Scan for the cell matching the given text and deliver its (X, Y) coordinate at center. 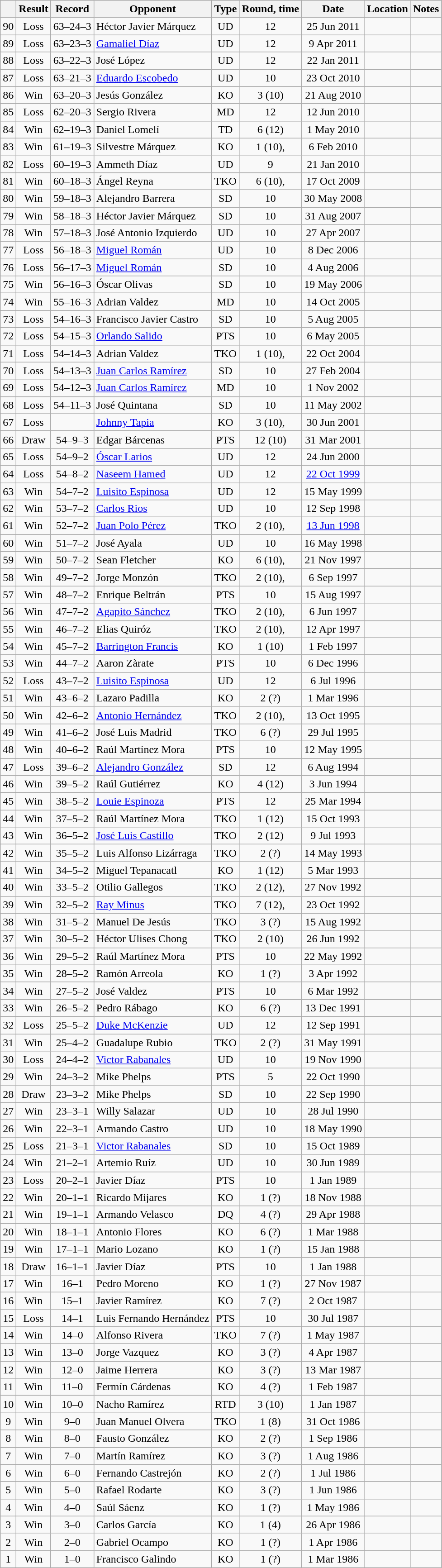
22 (8, 1197)
Rafael Rodarte (152, 1490)
2 (8, 1542)
Orlando Salido (152, 336)
Agapito Sánchez (152, 612)
Fermín Cárdenas (152, 1387)
69 (8, 388)
36 (8, 956)
1 Jan 1988 (333, 1266)
17 Oct 2009 (333, 181)
12 Sep 1991 (333, 1025)
76 (8, 267)
5 Aug 2005 (333, 319)
Francisco Javier Castro (152, 319)
6 Feb 2010 (333, 147)
31 (8, 1042)
Miguel Tepanacatl (152, 870)
Round, time (271, 9)
64 (8, 474)
Antonio Hernández (152, 715)
1 May 2010 (333, 129)
1 Jan 1989 (333, 1180)
Gamaliel Díaz (152, 43)
Notes (426, 9)
26 Apr 1986 (333, 1525)
13 Oct 1995 (333, 715)
1 May 1986 (333, 1507)
27 Nov 1987 (333, 1283)
Aaron Zàrate (152, 663)
45–7–2 (72, 646)
27 Feb 2004 (333, 371)
13–0 (72, 1353)
2 (12), (271, 887)
16 (8, 1301)
3 Apr 1992 (333, 973)
1 Feb 1987 (333, 1387)
37 (8, 939)
16 May 1998 (333, 543)
15 Oct 1993 (333, 819)
84 (8, 129)
8 Dec 2006 (333, 250)
54–7–2 (72, 491)
7–0 (72, 1456)
5 Mar 1993 (333, 870)
Eduardo Escobedo (152, 78)
50 (8, 715)
74 (8, 302)
89 (8, 43)
60–19–3 (72, 164)
24–3–2 (72, 1077)
Óscar Olivas (152, 285)
39 (8, 905)
49 (8, 732)
1 Apr 1986 (333, 1542)
José Luis Castillo (152, 836)
Jaime Herrera (152, 1370)
62–20–3 (72, 112)
54–16–3 (72, 319)
7 (12), (271, 905)
56–17–3 (72, 267)
57 (8, 595)
54–9–2 (72, 457)
1 Mar 1996 (333, 698)
49–7–2 (72, 577)
25 (8, 1146)
52 (8, 681)
29–5–2 (72, 956)
26 Jun 1992 (333, 939)
83 (8, 147)
1 Nov 2002 (333, 388)
24 (8, 1163)
Gabriel Ocampo (152, 1542)
54–11–3 (72, 405)
65 (8, 457)
14–1 (72, 1318)
73 (8, 319)
Carlos Rios (152, 509)
63–23–3 (72, 43)
15 (8, 1318)
José Antonio Izquierdo (152, 233)
José Luis Madrid (152, 732)
1 (4) (271, 1525)
Mario Lozano (152, 1249)
Alejandro Barrera (152, 198)
26 (8, 1129)
24 Jun 2000 (333, 457)
23–3–2 (72, 1094)
Otilio Gallegos (152, 887)
Louie Espinoza (152, 801)
6–0 (72, 1473)
Result (33, 9)
18 May 1990 (333, 1129)
2 Oct 1987 (333, 1301)
40 (8, 887)
1 (8, 1559)
60–18–3 (72, 181)
57–18–3 (72, 233)
56–16–3 (72, 285)
45 (8, 801)
30–5–2 (72, 939)
56 (8, 612)
16–1 (72, 1283)
Martín Ramírez (152, 1456)
6 Mar 1992 (333, 991)
22 Jan 2011 (333, 61)
15 Aug 1997 (333, 595)
34 (8, 991)
1 Aug 1986 (333, 1456)
Ammeth Díaz (152, 164)
51–7–2 (72, 543)
Pedro Rábago (152, 1008)
23 Oct 2010 (333, 78)
Héctor Ulises Chong (152, 939)
11–0 (72, 1387)
12 (10) (271, 439)
26–5–2 (72, 1008)
6 Aug 1994 (333, 767)
9 Apr 2011 (333, 43)
Francisco Galindo (152, 1559)
46–7–2 (72, 629)
41–6–2 (72, 732)
12 Jun 2010 (333, 112)
18 (8, 1266)
Sean Fletcher (152, 560)
43–6–2 (72, 698)
19 May 2006 (333, 285)
TD (225, 129)
33 (8, 1008)
14 (8, 1335)
55–16–3 (72, 302)
33–5–2 (72, 887)
6 (12) (271, 129)
31–5–2 (72, 922)
62 (8, 509)
13 (8, 1353)
30 Jul 1987 (333, 1318)
Javier Ramírez (152, 1301)
Johnny Tapia (152, 422)
54–15–3 (72, 336)
43–7–2 (72, 681)
1 Mar 1988 (333, 1232)
Type (225, 9)
Enrique Beltrán (152, 595)
Silvestre Márquez (152, 147)
32 (8, 1025)
31 Mar 2001 (333, 439)
11 May 2002 (333, 405)
3–0 (72, 1525)
1 Jun 1986 (333, 1490)
25–5–2 (72, 1025)
1 Jan 1987 (333, 1404)
15 Jan 1988 (333, 1249)
Location (388, 9)
6 May 2005 (333, 336)
1 Mar 1986 (333, 1559)
21 (8, 1215)
14 Oct 2005 (333, 302)
3 (10), (271, 422)
1 Sep 1986 (333, 1439)
54–8–2 (72, 474)
4 Apr 1987 (333, 1353)
27–5–2 (72, 991)
Fernando Castrejón (152, 1473)
87 (8, 78)
25 Jun 2011 (333, 26)
8–0 (72, 1439)
3 (8, 1525)
16–1–1 (72, 1266)
12 Sep 1998 (333, 509)
61–19–3 (72, 147)
13 Mar 1987 (333, 1370)
15 Aug 1992 (333, 922)
38–5–2 (72, 801)
12 May 1995 (333, 749)
23 Oct 1992 (333, 905)
Jorge Vazquez (152, 1353)
Elias Quiróz (152, 629)
Luis Fernando Hernández (152, 1318)
34–5–2 (72, 870)
78 (8, 233)
81 (8, 181)
27 Nov 1992 (333, 887)
Edgar Bárcenas (152, 439)
23–3–1 (72, 1111)
59 (8, 560)
52–7–2 (72, 526)
30 Jun 2001 (333, 422)
18–1–1 (72, 1232)
25 Mar 1994 (333, 801)
Carlos García (152, 1525)
77 (8, 250)
Saúl Sáenz (152, 1507)
Pedro Moreno (152, 1283)
13 Dec 1991 (333, 1008)
José Quintana (152, 405)
1 (10) (271, 646)
14 May 1993 (333, 853)
Ray Minus (152, 905)
Ángel Reyna (152, 181)
José Valdez (152, 991)
22 May 1992 (333, 956)
12 Apr 1997 (333, 629)
66 (8, 439)
Jesús González (152, 95)
18 Nov 1988 (333, 1197)
30 May 2008 (333, 198)
31 Oct 1986 (333, 1421)
Alejandro González (152, 767)
22 Sep 1990 (333, 1094)
54–14–3 (72, 353)
Juan Polo Pérez (152, 526)
Daniel Lomelí (152, 129)
22 Oct 2004 (333, 353)
4 (8, 1507)
15 May 1999 (333, 491)
22 Oct 1999 (333, 474)
90 (8, 26)
Juan Manuel Olvera (152, 1421)
19–1–1 (72, 1215)
53 (8, 663)
17–1–1 (72, 1249)
71 (8, 353)
63–22–3 (72, 61)
27 (8, 1111)
35–5–2 (72, 853)
10–0 (72, 1404)
Luis Alfonso Lizárraga (152, 853)
72 (8, 336)
75 (8, 285)
22 Oct 1990 (333, 1077)
53–7–2 (72, 509)
19 Nov 1990 (333, 1060)
59–18–3 (72, 198)
21 Aug 2010 (333, 95)
31 May 1991 (333, 1042)
47 (8, 767)
21 Jan 2010 (333, 164)
24–4–2 (72, 1060)
31 Aug 2007 (333, 216)
Jorge Monzón (152, 577)
40–6–2 (72, 749)
35 (8, 973)
28 Jul 1990 (333, 1111)
1 Feb 1997 (333, 646)
21–2–1 (72, 1163)
54 (8, 646)
44 (8, 819)
7 (8, 1456)
62–19–3 (72, 129)
85 (8, 112)
60 (8, 543)
30 Jun 1989 (333, 1163)
17 (8, 1283)
67 (8, 422)
9–0 (72, 1421)
2 (10) (271, 939)
14–0 (72, 1335)
1 May 1987 (333, 1335)
Willy Salazar (152, 1111)
5–0 (72, 1490)
Opponent (152, 9)
Artemio Ruíz (152, 1163)
63 (8, 491)
55 (8, 629)
44–7–2 (72, 663)
Fausto González (152, 1439)
58 (8, 577)
Date (333, 9)
4–0 (72, 1507)
54–12–3 (72, 388)
20–1–1 (72, 1197)
Ramón Arreola (152, 973)
22–3–1 (72, 1129)
1–0 (72, 1559)
6 Sep 1997 (333, 577)
43 (8, 836)
21–3–1 (72, 1146)
30 (8, 1060)
88 (8, 61)
15–1 (72, 1301)
82 (8, 164)
29 (8, 1077)
4 Aug 2006 (333, 267)
63–21–3 (72, 78)
Sergio Rivera (152, 112)
José López (152, 61)
41 (8, 870)
20 (8, 1232)
Raúl Gutiérrez (152, 784)
47–7–2 (72, 612)
19 (8, 1249)
Nacho Ramírez (152, 1404)
86 (8, 95)
39–6–2 (72, 767)
48–7–2 (72, 595)
42 (8, 853)
28–5–2 (72, 973)
54–13–3 (72, 371)
4 (12) (271, 784)
Record (72, 9)
79 (8, 216)
Armando Velasco (152, 1215)
1 (8) (271, 1421)
25–4–2 (72, 1042)
54–9–3 (72, 439)
8 (8, 1439)
46 (8, 784)
6 Jun 1997 (333, 612)
63–20–3 (72, 95)
39–5–2 (72, 784)
Manuel De Jesús (152, 922)
80 (8, 198)
21 Nov 1997 (333, 560)
RTD (225, 1404)
12–0 (72, 1370)
56–18–3 (72, 250)
9 Jul 1993 (333, 836)
29 Apr 1988 (333, 1215)
Naseem Hamed (152, 474)
Duke McKenzie (152, 1025)
42–6–2 (72, 715)
20–2–1 (72, 1180)
13 Jun 1998 (333, 526)
51 (8, 698)
Ricardo Mijares (152, 1197)
Alfonso Rivera (152, 1335)
48 (8, 749)
63–24–3 (72, 26)
15 Oct 1989 (333, 1146)
DQ (225, 1215)
36–5–2 (72, 836)
6 Jul 1996 (333, 681)
32–5–2 (72, 905)
Guadalupe Rubio (152, 1042)
11 (8, 1387)
3 Jun 1994 (333, 784)
29 Jul 1995 (333, 732)
1 Jul 1986 (333, 1473)
28 (8, 1094)
Lazaro Padilla (152, 698)
2 (12) (271, 836)
38 (8, 922)
70 (8, 371)
Óscar Larios (152, 457)
José Ayala (152, 543)
37–5–2 (72, 819)
6 (8, 1473)
61 (8, 526)
2–0 (72, 1542)
50–7–2 (72, 560)
Armando Castro (152, 1129)
23 (8, 1180)
Barrington Francis (152, 646)
Antonio Flores (152, 1232)
58–18–3 (72, 216)
68 (8, 405)
6 Dec 1996 (333, 663)
27 Apr 2007 (333, 233)
